Capture the cell that displays the provided text and extract its (X, Y) central coordinate. 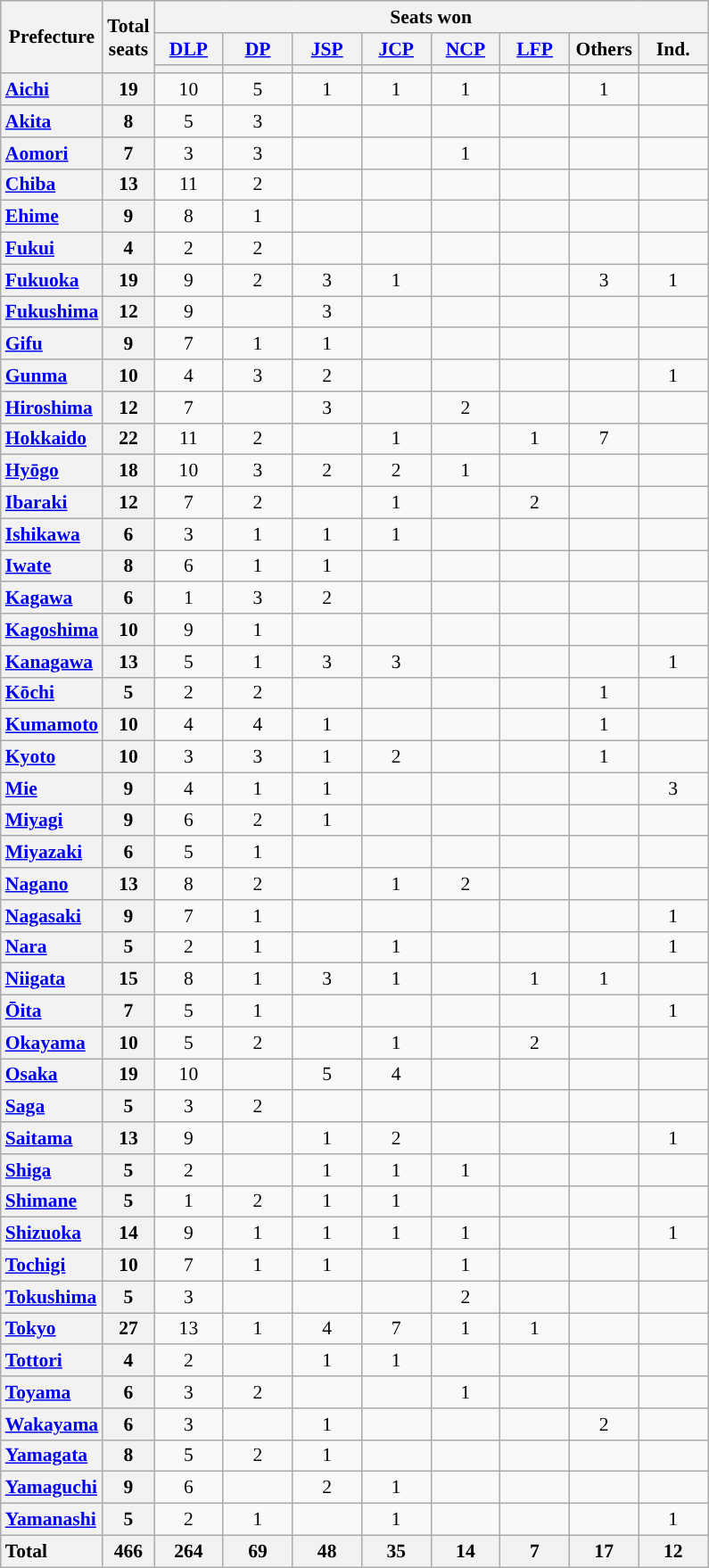
LFP (535, 49)
35 (396, 1551)
Kagawa (52, 598)
466 (128, 1551)
Shiga (52, 1170)
Yamaguchi (52, 1488)
Aichi (52, 90)
Total (52, 1551)
Tokushima (52, 1297)
Niigata (52, 979)
Akita (52, 121)
18 (128, 471)
Kumamoto (52, 725)
Wakayama (52, 1424)
22 (128, 439)
Miyazaki (52, 853)
Nagasaki (52, 916)
DLP (189, 49)
Shizuoka (52, 1234)
48 (327, 1551)
DP (258, 49)
JSP (327, 49)
Shimane (52, 1201)
Nara (52, 947)
Kōchi (52, 693)
Okayama (52, 1043)
Iwate (52, 566)
JCP (396, 49)
Yamagata (52, 1456)
Toyama (52, 1392)
Saitama (52, 1138)
Tochigi (52, 1266)
Ind. (673, 49)
Hyōgo (52, 471)
Prefecture (52, 37)
15 (128, 979)
Chiba (52, 185)
Fukui (52, 249)
Kyoto (52, 757)
Ehime (52, 217)
Gifu (52, 344)
Seats won (432, 17)
Ōita (52, 1011)
Kagoshima (52, 630)
Tottori (52, 1361)
Others (604, 49)
Tokyo (52, 1329)
Fukushima (52, 312)
Hokkaido (52, 439)
Mie (52, 788)
Totalseats (128, 37)
Nagano (52, 884)
NCP (466, 49)
69 (258, 1551)
Gunma (52, 375)
27 (128, 1329)
Kanagawa (52, 662)
Hiroshima (52, 408)
Ibaraki (52, 503)
Ishikawa (52, 534)
Osaka (52, 1075)
Fukuoka (52, 280)
17 (604, 1551)
Miyagi (52, 821)
Yamanashi (52, 1520)
Saga (52, 1107)
264 (189, 1551)
Aomori (52, 153)
